Extract the [x, y] coordinate from the center of the cell holding the provided text.  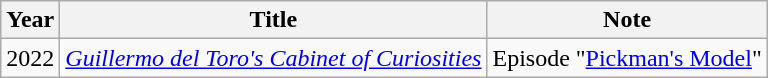
Title [274, 20]
Note [627, 20]
Year [30, 20]
2022 [30, 58]
Guillermo del Toro's Cabinet of Curiosities [274, 58]
Episode "Pickman's Model" [627, 58]
